For the text-containing cell, return its midpoint in (X, Y) coordinate format. 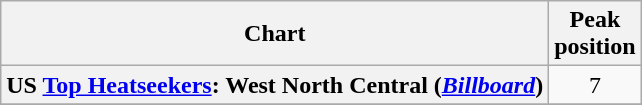
US Top Heatseekers: West North Central (Billboard) (275, 85)
7 (595, 85)
Peakposition (595, 34)
Chart (275, 34)
